Detect which cell encompasses the target text, then output its (X, Y) center coordinate. 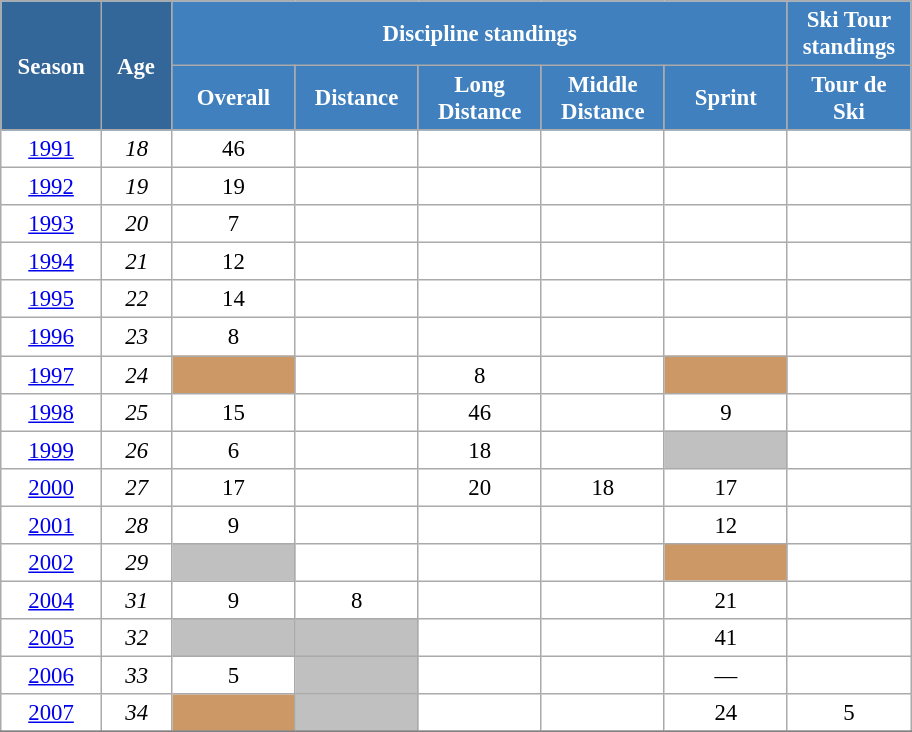
Sprint (726, 98)
1991 (52, 149)
14 (234, 299)
Long Distance (480, 98)
2000 (52, 487)
32 (136, 638)
2005 (52, 638)
1998 (52, 412)
1997 (52, 375)
1992 (52, 187)
2001 (52, 525)
Season (52, 66)
1995 (52, 299)
Overall (234, 98)
28 (136, 525)
Discipline standings (480, 34)
22 (136, 299)
26 (136, 450)
1999 (52, 450)
29 (136, 563)
33 (136, 675)
2004 (52, 600)
31 (136, 600)
7 (234, 224)
2007 (52, 713)
25 (136, 412)
Middle Distance (602, 98)
Ski Tour standings (848, 34)
Distance (356, 98)
2002 (52, 563)
6 (234, 450)
27 (136, 487)
— (726, 675)
2006 (52, 675)
1993 (52, 224)
23 (136, 337)
Tour deSki (848, 98)
15 (234, 412)
34 (136, 713)
1994 (52, 262)
41 (726, 638)
Age (136, 66)
1996 (52, 337)
